From the cell containing the given text, extract its center point as [x, y] coordinate. 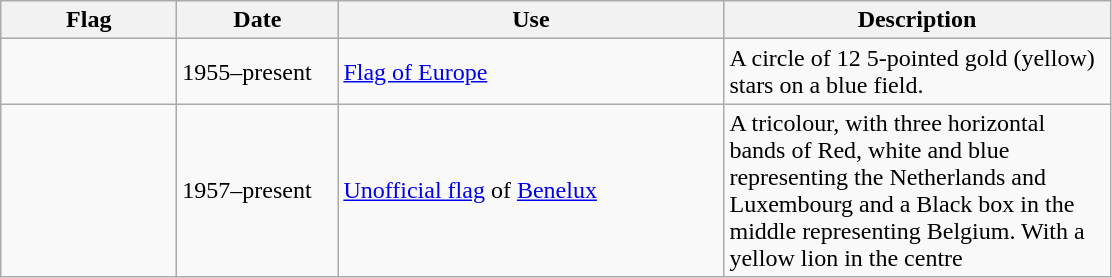
1955–present [258, 72]
Flag [89, 20]
Flag of Europe [531, 72]
Use [531, 20]
Date [258, 20]
1957–present [258, 190]
A circle of 12 5-pointed gold (yellow) stars on a blue field. [917, 72]
Description [917, 20]
Unofficial flag of Benelux [531, 190]
